Capture the cell that displays the provided text and extract its (X, Y) central coordinate. 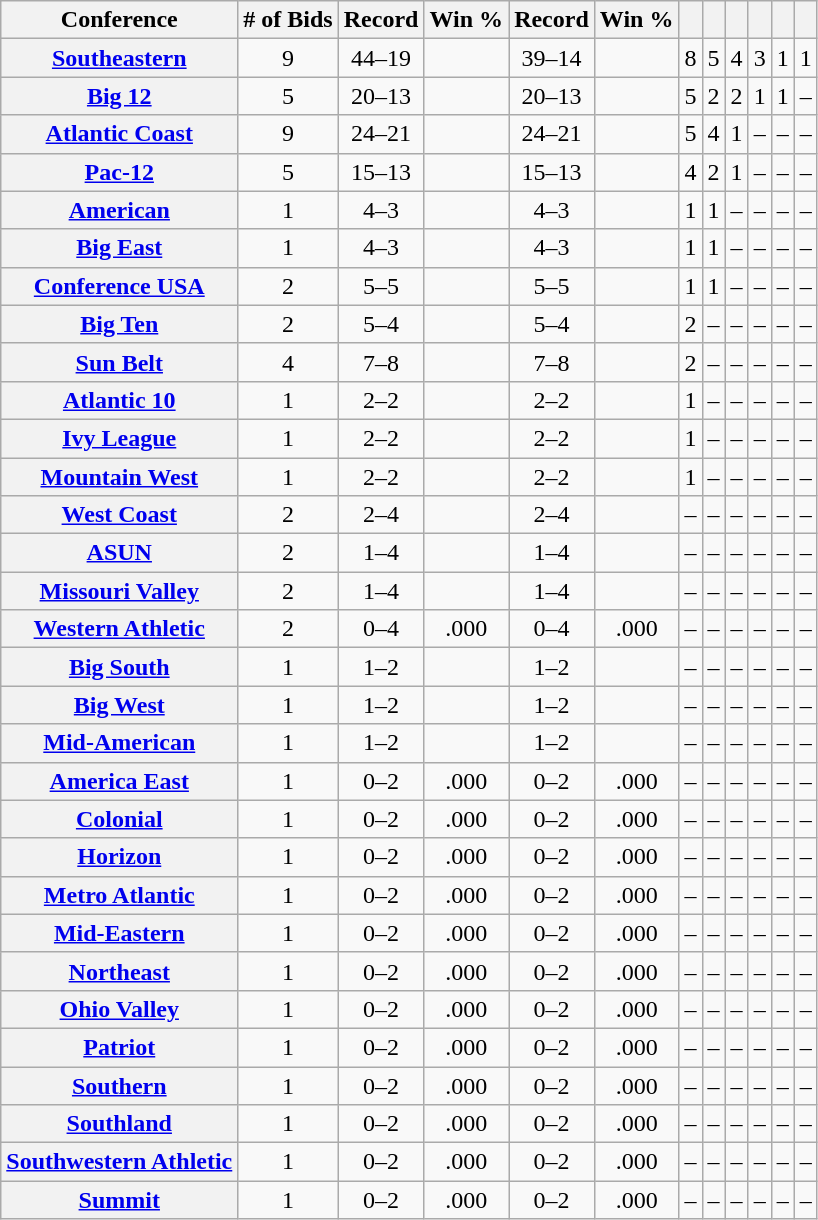
Big 12 (120, 96)
American (120, 210)
Big East (120, 248)
Mountain West (120, 477)
Big Ten (120, 324)
Summit (120, 1200)
Western Athletic (120, 629)
44–19 (381, 58)
# of Bids (288, 20)
Pac-12 (120, 172)
Southwestern Athletic (120, 1162)
Southland (120, 1124)
Ivy League (120, 438)
Horizon (120, 857)
West Coast (120, 515)
Mid-American (120, 743)
Ohio Valley (120, 1009)
Colonial (120, 819)
Mid-Eastern (120, 933)
Conference USA (120, 286)
8 (690, 58)
Metro Atlantic (120, 895)
3 (760, 58)
39–14 (552, 58)
Southern (120, 1085)
Atlantic Coast (120, 134)
America East (120, 781)
Patriot (120, 1047)
Northeast (120, 971)
Conference (120, 20)
Missouri Valley (120, 591)
Atlantic 10 (120, 400)
Southeastern (120, 58)
Big West (120, 705)
Sun Belt (120, 362)
Big South (120, 667)
ASUN (120, 553)
